Locate the cell with the specified text and output its (X, Y) center coordinate. 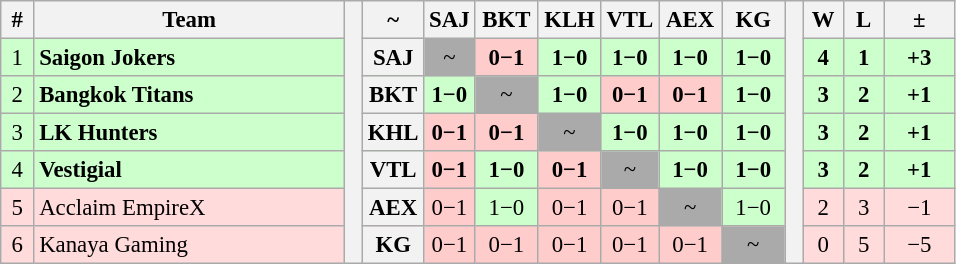
Kanaya Gaming (190, 245)
−5 (920, 245)
6 (18, 245)
KLH (570, 20)
Saigon Jokers (190, 58)
−1 (920, 208)
W (824, 20)
# (18, 20)
+3 (920, 58)
Vestigial (190, 170)
L (864, 20)
Team (190, 20)
± (920, 20)
Acclaim EmpireX (190, 208)
0 (824, 245)
KHL (394, 133)
LK Hunters (190, 133)
Bangkok Titans (190, 95)
